Pinpoint the cell where the given text exists, returning its (x, y) midpoint coordinate. 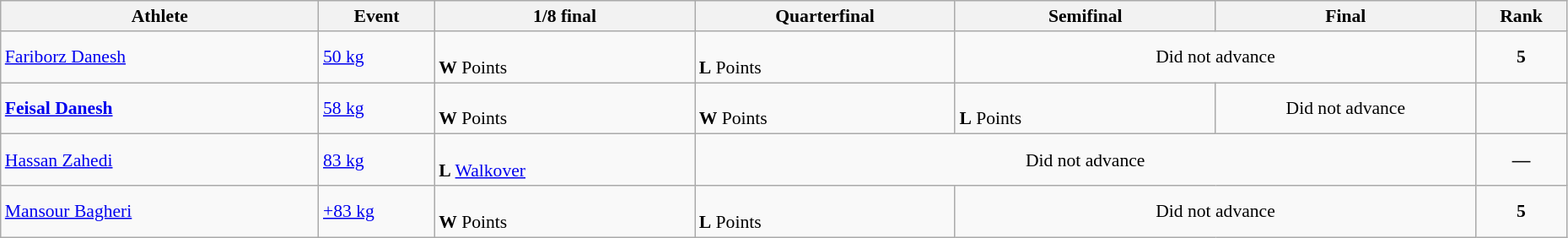
1/8 final (565, 16)
+83 kg (376, 211)
83 kg (376, 160)
Feisal Danesh (160, 108)
Event (376, 16)
Hassan Zahedi (160, 160)
Athlete (160, 16)
Rank (1522, 16)
58 kg (376, 108)
50 kg (376, 57)
Semifinal (1085, 16)
Final (1346, 16)
— (1522, 160)
Fariborz Danesh (160, 57)
L Walkover (565, 160)
Quarterfinal (825, 16)
Mansour Bagheri (160, 211)
